Return (X, Y) of the center of cell containing provided text 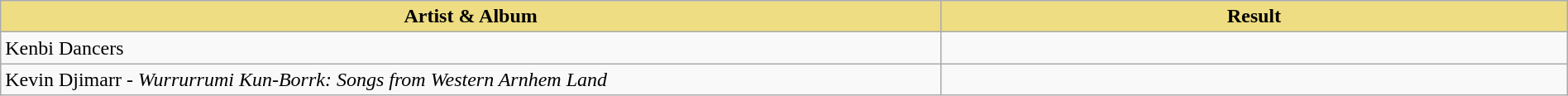
Artist & Album (471, 17)
Kenbi Dancers (471, 48)
Kevin Djimarr - Wurrurrumi Kun-Borrk: Songs from Western Arnhem Land (471, 79)
Result (1254, 17)
